Detect which cell encompasses the target text, then output its [x, y] center coordinate. 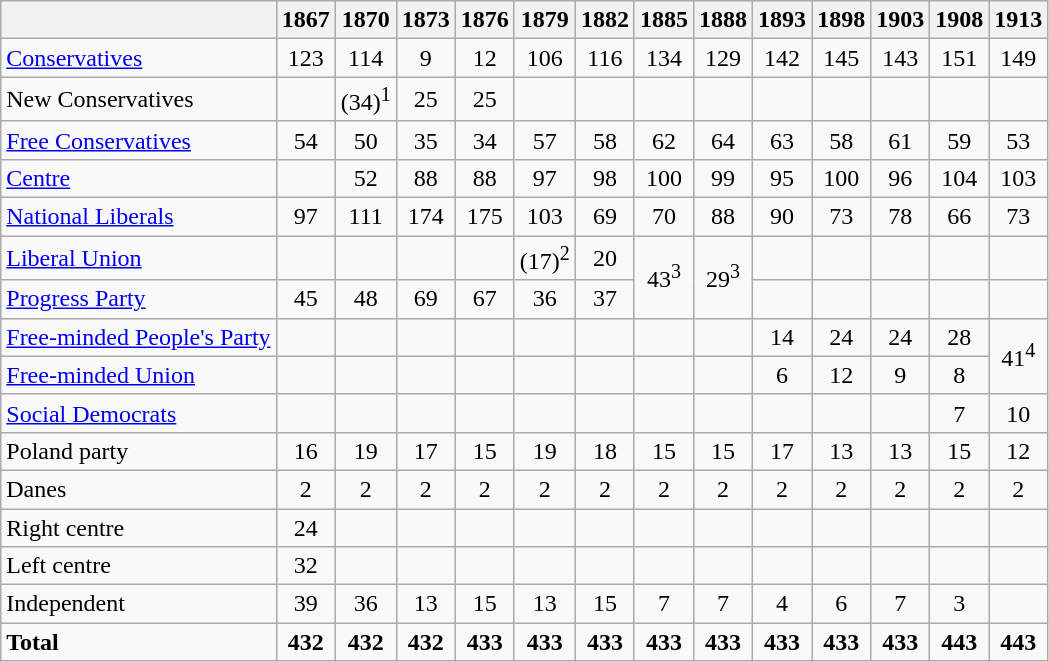
63 [782, 140]
16 [306, 451]
70 [664, 217]
99 [724, 178]
National Liberals [138, 217]
1903 [900, 20]
Danes [138, 489]
Free Conservatives [138, 140]
Poland party [138, 451]
174 [426, 217]
Left centre [138, 566]
Free-minded People's Party [138, 337]
34 [484, 140]
111 [366, 217]
20 [604, 258]
293 [724, 278]
4 [782, 604]
53 [1018, 140]
66 [960, 217]
106 [544, 58]
1898 [842, 20]
(34)1 [366, 100]
1908 [960, 20]
1893 [782, 20]
Progress Party [138, 299]
1879 [544, 20]
59 [960, 140]
114 [366, 58]
18 [604, 451]
Independent [138, 604]
1885 [664, 20]
1876 [484, 20]
145 [842, 58]
Centre [138, 178]
61 [900, 140]
134 [664, 58]
1913 [1018, 20]
175 [484, 217]
Conservatives [138, 58]
1882 [604, 20]
95 [782, 178]
64 [724, 140]
14 [782, 337]
1888 [724, 20]
96 [900, 178]
10 [1018, 413]
28 [960, 337]
1867 [306, 20]
142 [782, 58]
3 [960, 604]
62 [664, 140]
90 [782, 217]
98 [604, 178]
Total [138, 642]
143 [900, 58]
54 [306, 140]
(17)2 [544, 258]
Liberal Union [138, 258]
45 [306, 299]
1870 [366, 20]
151 [960, 58]
67 [484, 299]
Right centre [138, 528]
78 [900, 217]
Social Democrats [138, 413]
52 [366, 178]
414 [1018, 356]
149 [1018, 58]
116 [604, 58]
50 [366, 140]
123 [306, 58]
48 [366, 299]
57 [544, 140]
32 [306, 566]
104 [960, 178]
1873 [426, 20]
New Conservatives [138, 100]
Free-minded Union [138, 375]
8 [960, 375]
35 [426, 140]
37 [604, 299]
129 [724, 58]
39 [306, 604]
